Return the (x, y) coordinate for the center point of the cell that contains the specified text.  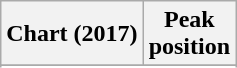
Chart (2017) (72, 34)
Peakposition (189, 34)
